Return (X, Y) of the center of cell containing provided text 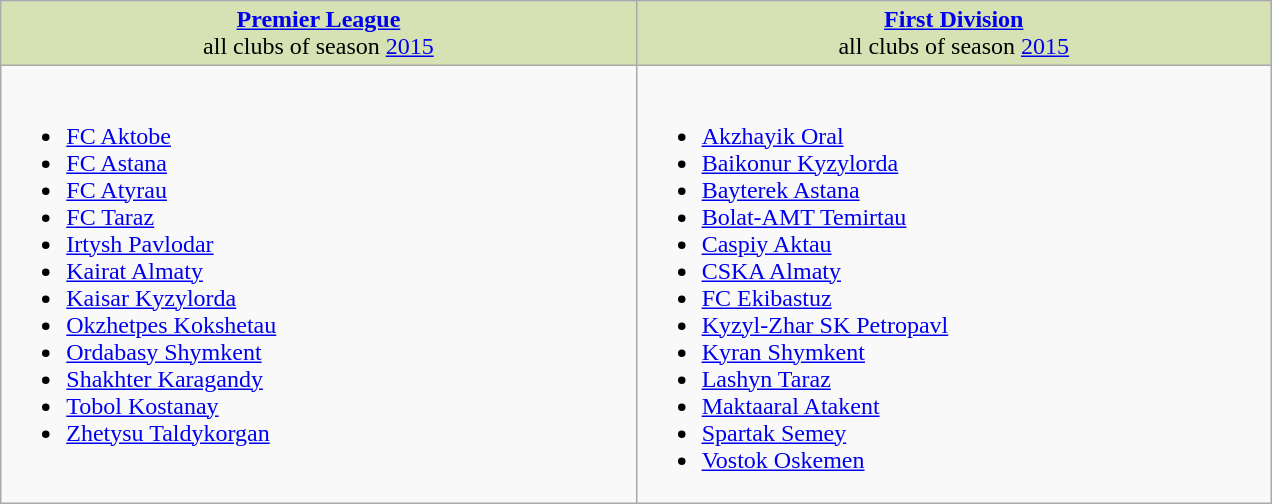
Premier Leagueall clubs of season 2015 (318, 34)
First Divisionall clubs of season 2015 (954, 34)
